Determine the [x, y] coordinate at the center of the cell enclosing the given text.  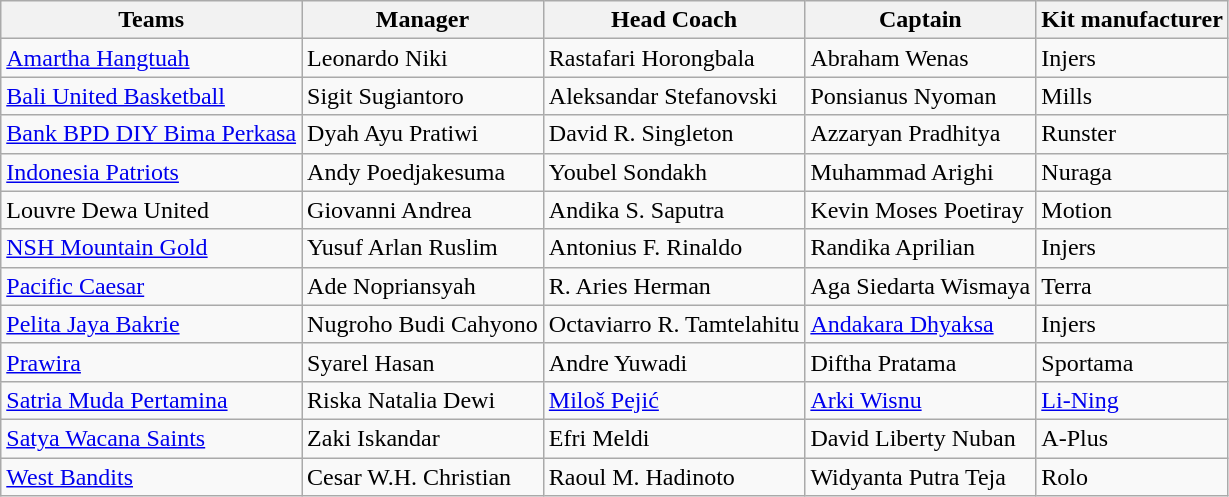
Mills [1132, 96]
David R. Singleton [674, 134]
Ponsianus Nyoman [920, 96]
Bali United Basketball [152, 96]
Motion [1132, 210]
Runster [1132, 134]
Cesar W.H. Christian [423, 477]
Kit manufacturer [1132, 20]
Manager [423, 20]
A-Plus [1132, 438]
West Bandits [152, 477]
Ade Nopriansyah [423, 286]
Terra [1132, 286]
Louvre Dewa United [152, 210]
Syarel Hasan [423, 362]
R. Aries Herman [674, 286]
Aga Siedarta Wismaya [920, 286]
Miloš Pejić [674, 400]
Abraham Wenas [920, 58]
Pelita Jaya Bakrie [152, 324]
Leonardo Niki [423, 58]
Pacific Caesar [152, 286]
Andy Poedjakesuma [423, 172]
Dyah Ayu Pratiwi [423, 134]
Youbel Sondakh [674, 172]
Aleksandar Stefanovski [674, 96]
Rastafari Horongbala [674, 58]
Sigit Sugiantoro [423, 96]
Diftha Pratama [920, 362]
NSH Mountain Gold [152, 248]
Widyanta Putra Teja [920, 477]
Azzaryan Pradhitya [920, 134]
Andakara Dhyaksa [920, 324]
Indonesia Patriots [152, 172]
Satya Wacana Saints [152, 438]
Arki Wisnu [920, 400]
Prawira [152, 362]
Sportama [1132, 362]
Captain [920, 20]
Amartha Hangtuah [152, 58]
Nuraga [1132, 172]
Satria Muda Pertamina [152, 400]
Randika Aprilian [920, 248]
Nugroho Budi Cahyono [423, 324]
Efri Meldi [674, 438]
Teams [152, 20]
Rolo [1132, 477]
Andre Yuwadi [674, 362]
Muhammad Arighi [920, 172]
Bank BPD DIY Bima Perkasa [152, 134]
David Liberty Nuban [920, 438]
Yusuf Arlan Ruslim [423, 248]
Antonius F. Rinaldo [674, 248]
Andika S. Saputra [674, 210]
Head Coach [674, 20]
Kevin Moses Poetiray [920, 210]
Raoul M. Hadinoto [674, 477]
Zaki Iskandar [423, 438]
Li-Ning [1132, 400]
Octaviarro R. Tamtelahitu [674, 324]
Riska Natalia Dewi [423, 400]
Giovanni Andrea [423, 210]
